Scan for the cell matching the given text and deliver its [x, y] coordinate at center. 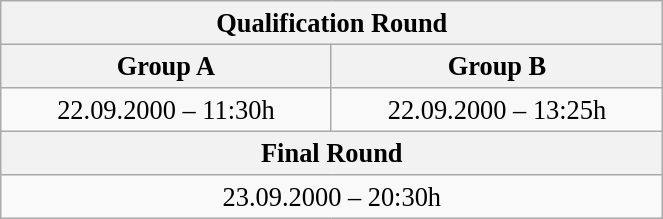
22.09.2000 – 13:25h [497, 109]
23.09.2000 – 20:30h [332, 197]
Group B [497, 66]
Qualification Round [332, 22]
22.09.2000 – 11:30h [166, 109]
Group A [166, 66]
Final Round [332, 153]
